Provide the [X, Y] coordinate of the cell's center where the given text is located.  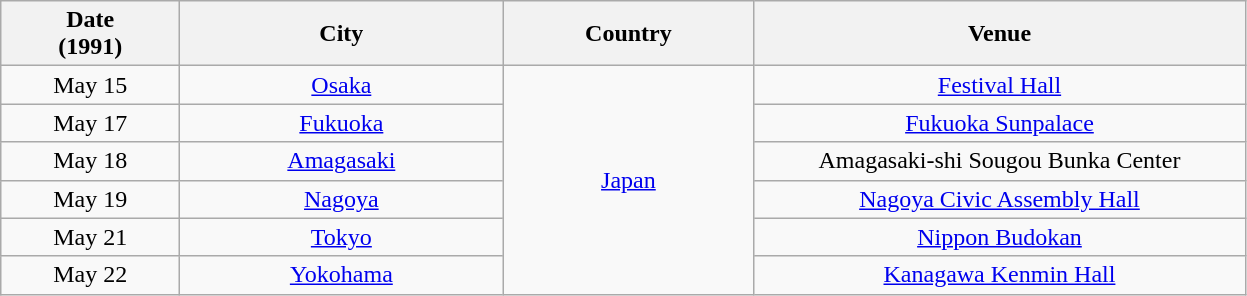
May 17 [90, 123]
May 15 [90, 85]
Amagasaki-shi Sougou Bunka Center [1000, 161]
City [342, 34]
Festival Hall [1000, 85]
Kanagawa Kenmin Hall [1000, 275]
Japan [628, 180]
Osaka [342, 85]
Fukuoka Sunpalace [1000, 123]
Country [628, 34]
Amagasaki [342, 161]
Venue [1000, 34]
May 22 [90, 275]
Fukuoka [342, 123]
May 18 [90, 161]
Date(1991) [90, 34]
May 21 [90, 237]
Nagoya Civic Assembly Hall [1000, 199]
May 19 [90, 199]
Yokohama [342, 275]
Nagoya [342, 199]
Nippon Budokan [1000, 237]
Tokyo [342, 237]
